Determine the [x, y] coordinate at the center of the cell enclosing the given text.  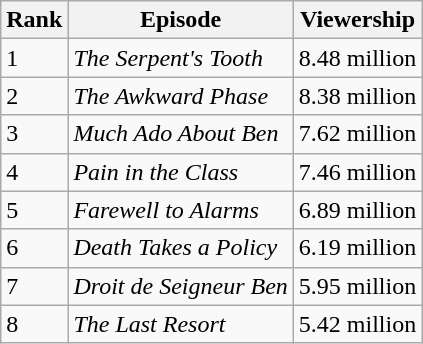
Farewell to Alarms [180, 210]
Much Ado About Ben [180, 134]
The Last Resort [180, 324]
Rank [34, 20]
5 [34, 210]
2 [34, 96]
3 [34, 134]
Episode [180, 20]
Death Takes a Policy [180, 248]
5.95 million [357, 286]
5.42 million [357, 324]
8.38 million [357, 96]
The Awkward Phase [180, 96]
Droit de Seigneur Ben [180, 286]
8 [34, 324]
Viewership [357, 20]
7.46 million [357, 172]
8.48 million [357, 58]
6.19 million [357, 248]
7.62 million [357, 134]
4 [34, 172]
Pain in the Class [180, 172]
6.89 million [357, 210]
The Serpent's Tooth [180, 58]
7 [34, 286]
6 [34, 248]
1 [34, 58]
